Extract the (x, y) coordinate from the center of the cell holding the provided text.  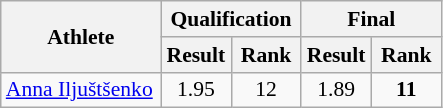
11 (406, 90)
Athlete (81, 36)
12 (266, 90)
Qualification (231, 19)
Final (371, 19)
1.89 (336, 90)
Anna Iljuštšenko (81, 90)
1.95 (196, 90)
